Output the [X, Y] coordinate of the center of the cell containing the given text.  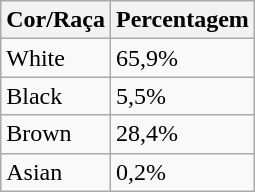
Percentagem [182, 20]
65,9% [182, 58]
Brown [56, 134]
White [56, 58]
Black [56, 96]
Asian [56, 172]
Cor/Raça [56, 20]
5,5% [182, 96]
28,4% [182, 134]
0,2% [182, 172]
